From the cell containing the given text, extract its center point as [x, y] coordinate. 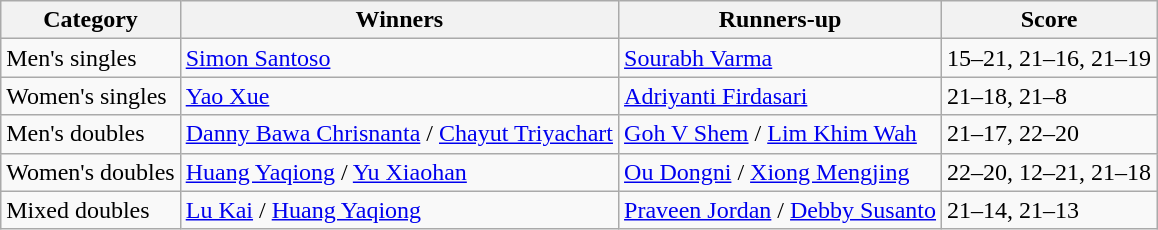
15–21, 21–16, 21–19 [1050, 58]
Yao Xue [399, 96]
21–17, 22–20 [1050, 134]
Mixed doubles [90, 210]
Runners-up [780, 20]
Women's singles [90, 96]
Score [1050, 20]
Lu Kai / Huang Yaqiong [399, 210]
Goh V Shem / Lim Khim Wah [780, 134]
Sourabh Varma [780, 58]
Huang Yaqiong / Yu Xiaohan [399, 172]
22–20, 12–21, 21–18 [1050, 172]
21–14, 21–13 [1050, 210]
Danny Bawa Chrisnanta / Chayut Triyachart [399, 134]
Adriyanti Firdasari [780, 96]
Women's doubles [90, 172]
Winners [399, 20]
Category [90, 20]
21–18, 21–8 [1050, 96]
Ou Dongni / Xiong Mengjing [780, 172]
Men's doubles [90, 134]
Men's singles [90, 58]
Praveen Jordan / Debby Susanto [780, 210]
Simon Santoso [399, 58]
